Detect which cell encompasses the target text, then output its (X, Y) center coordinate. 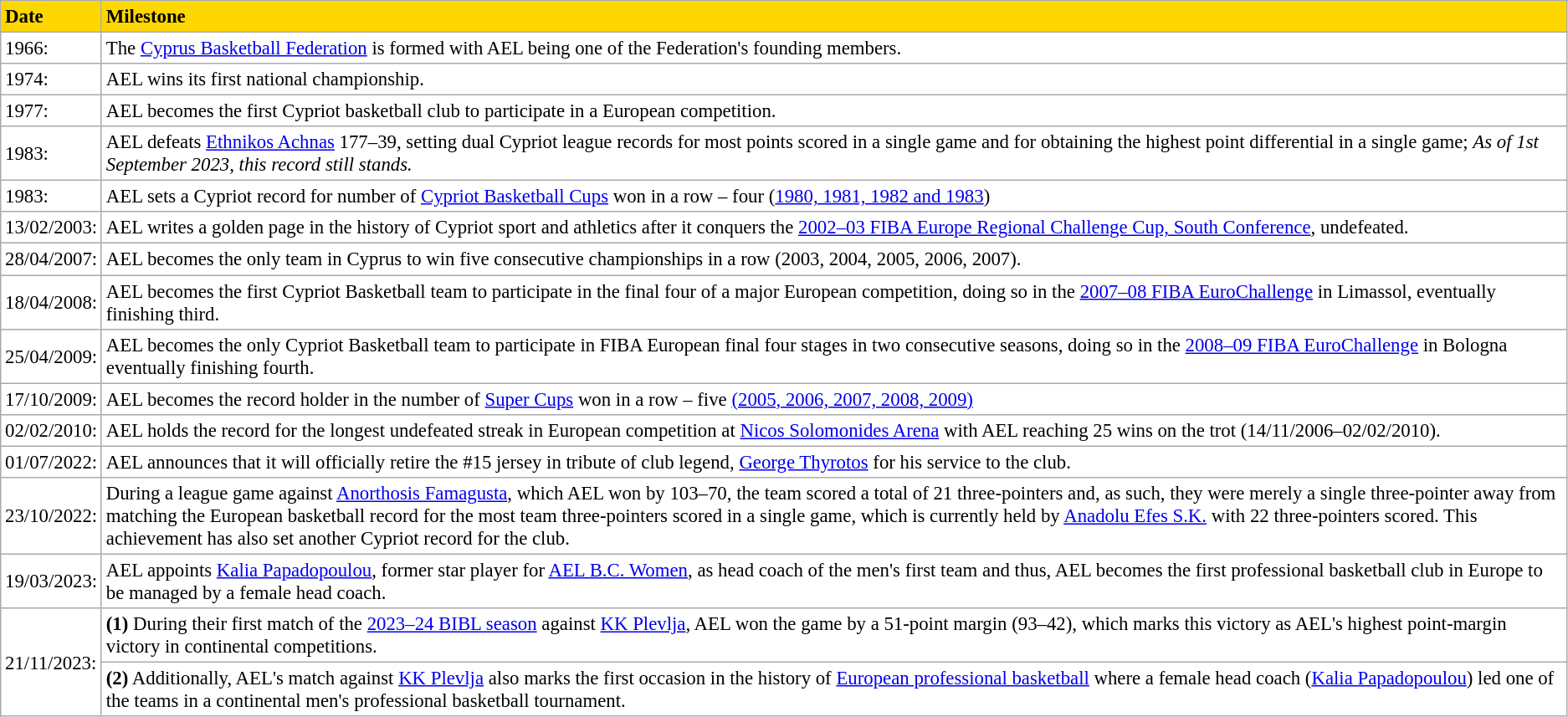
1966: (52, 49)
AEL becomes the only team in Cyprus to win five consecutive championships in a row (2003, 2004, 2005, 2006, 2007). (833, 259)
25/04/2009: (52, 356)
AEL announces that it will officially retire the #15 jersey in tribute of club legend, George Thyrotos for his service to the club. (833, 462)
28/04/2007: (52, 259)
AEL becomes the record holder in the number of Super Cups won in a row – five (2005, 2006, 2007, 2008, 2009) (833, 399)
AEL becomes the first Cypriot basketball club to participate in a European competition. (833, 111)
1974: (52, 79)
Date (52, 17)
AEL wins its first national championship. (833, 79)
19/03/2023: (52, 581)
The Cyprus Basketball Federation is formed with AEL being one of the Federation's founding members. (833, 49)
02/02/2010: (52, 430)
01/07/2022: (52, 462)
23/10/2022: (52, 516)
18/04/2008: (52, 303)
17/10/2009: (52, 399)
Milestone (833, 17)
AEL sets a Cypriot record for number of Cypriot Basketball Cups won in a row – four (1980, 1981, 1982 and 1983) (833, 197)
1977: (52, 111)
13/02/2003: (52, 228)
21/11/2023: (52, 663)
